Return [X, Y] of the center of cell containing provided text 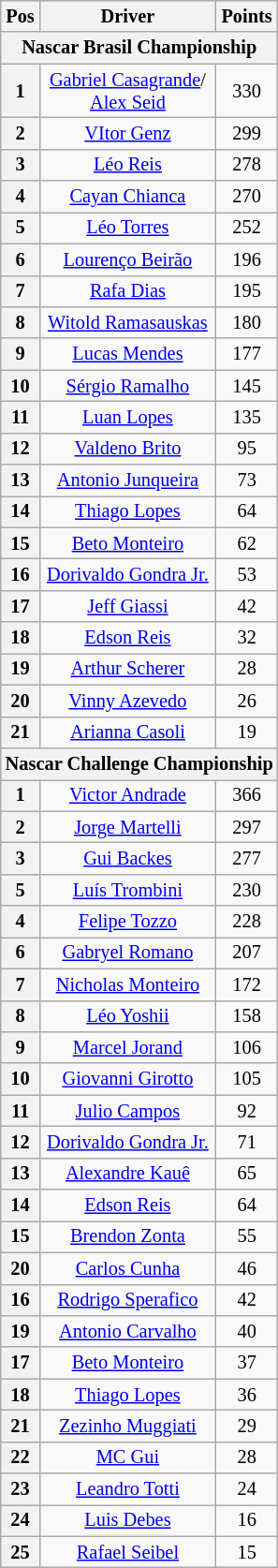
366 [247, 795]
299 [247, 133]
177 [247, 354]
297 [247, 827]
228 [247, 922]
Jorge Martelli [127, 827]
Arianna Casoli [127, 732]
95 [247, 449]
252 [247, 228]
Valdeno Brito [127, 449]
32 [247, 638]
Cayan Chianca [127, 197]
196 [247, 259]
40 [247, 1331]
Alexandre Kauê [127, 1174]
207 [247, 953]
Nascar Challenge Championship [139, 763]
Lucas Mendes [127, 354]
270 [247, 197]
Rafael Seibel [127, 1552]
Gabriel Casagrande/ Alex Seid [127, 91]
145 [247, 386]
195 [247, 291]
25 [21, 1552]
Léo Torres [127, 228]
Sérgio Ramalho [127, 386]
Luan Lopes [127, 417]
Carlos Cunha [127, 1268]
Léo Yoshii [127, 1016]
29 [247, 1426]
106 [247, 1047]
Rafa Dias [127, 291]
62 [247, 543]
VItor Genz [127, 133]
Marcel Jorand [127, 1047]
Antonio Carvalho [127, 1331]
Victor Andrade [127, 795]
55 [247, 1236]
MC Gui [127, 1457]
Nascar Brasil Championship [139, 48]
Jeff Giassi [127, 606]
Julio Campos [127, 1111]
277 [247, 858]
135 [247, 417]
Pos [21, 16]
Giovanni Girotto [127, 1079]
Luís Trombini [127, 890]
278 [247, 165]
53 [247, 574]
Arthur Scherer [127, 669]
230 [247, 890]
Driver [127, 16]
Brendon Zonta [127, 1236]
Lourenço Beirão [127, 259]
36 [247, 1395]
37 [247, 1363]
Nicholas Monteiro [127, 984]
73 [247, 481]
158 [247, 1016]
Witold Ramasauskas [127, 322]
Luis Debes [127, 1520]
330 [247, 91]
Vinny Azevedo [127, 701]
Zezinho Muggiati [127, 1426]
Points [247, 16]
105 [247, 1079]
23 [21, 1489]
172 [247, 984]
65 [247, 1174]
Felipe Tozzo [127, 922]
Gabryel Romano [127, 953]
46 [247, 1268]
26 [247, 701]
92 [247, 1111]
180 [247, 322]
Antonio Junqueira [127, 481]
Gui Backes [127, 858]
22 [21, 1457]
71 [247, 1142]
Rodrigo Sperafico [127, 1300]
Leandro Totti [127, 1489]
Léo Reis [127, 165]
